Locate the cell with the specified text and output its (X, Y) center coordinate. 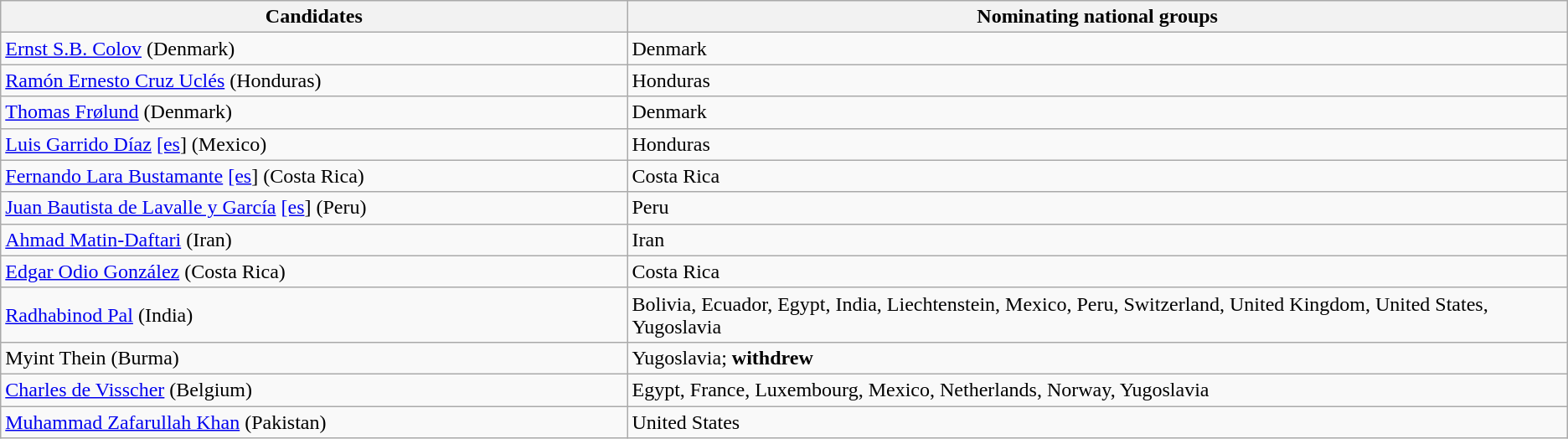
Fernando Lara Bustamante [es] (Costa Rica) (314, 176)
Iran (1097, 240)
Juan Bautista de Lavalle y García [es] (Peru) (314, 208)
Nominating national groups (1097, 17)
Ramón Ernesto Cruz Uclés (Honduras) (314, 80)
Bolivia, Ecuador, Egypt, India, Liechtenstein, Mexico, Peru, Switzerland, United Kingdom, United States, Yugoslavia (1097, 315)
Peru (1097, 208)
Edgar Odio González (Costa Rica) (314, 271)
Luis Garrido Díaz [es] (Mexico) (314, 144)
Radhabinod Pal (India) (314, 315)
United States (1097, 421)
Myint Thein (Burma) (314, 358)
Ahmad Matin-Daftari (Iran) (314, 240)
Candidates (314, 17)
Charles de Visscher (Belgium) (314, 390)
Muhammad Zafarullah Khan (Pakistan) (314, 421)
Ernst S.B. Colov (Denmark) (314, 49)
Yugoslavia; withdrew (1097, 358)
Egypt, France, Luxembourg, Mexico, Netherlands, Norway, Yugoslavia (1097, 390)
Thomas Frølund (Denmark) (314, 112)
